Capture the cell that displays the provided text and extract its (X, Y) central coordinate. 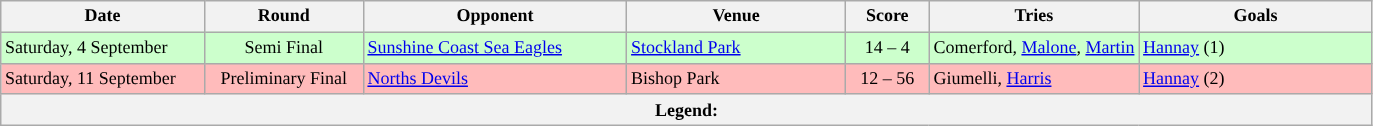
Bishop Park (736, 78)
Date (103, 16)
Round (284, 16)
Goals (1256, 16)
Score (887, 16)
Preliminary Final (284, 78)
12 – 56 (887, 78)
Hannay (2) (1256, 78)
Tries (1034, 16)
Sunshine Coast Sea Eagles (495, 48)
Opponent (495, 16)
Venue (736, 16)
Norths Devils (495, 78)
14 – 4 (887, 48)
Giumelli, Harris (1034, 78)
Comerford, Malone, Martin (1034, 48)
Saturday, 4 September (103, 48)
Semi Final (284, 48)
Legend: (687, 110)
Saturday, 11 September (103, 78)
Stockland Park (736, 48)
Hannay (1) (1256, 48)
